Search for the cell housing the specified text and yield its (X, Y) center coordinate. 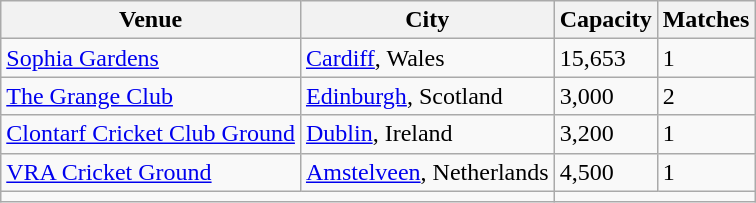
4,500 (606, 172)
2 (706, 96)
Amstelveen, Netherlands (427, 172)
Sophia Gardens (151, 58)
Matches (706, 20)
Cardiff, Wales (427, 58)
Dublin, Ireland (427, 134)
City (427, 20)
3,200 (606, 134)
Clontarf Cricket Club Ground (151, 134)
The Grange Club (151, 96)
Edinburgh, Scotland (427, 96)
VRA Cricket Ground (151, 172)
Venue (151, 20)
15,653 (606, 58)
Capacity (606, 20)
3,000 (606, 96)
